Provide the (x, y) coordinate of the cell's center where the given text is located.  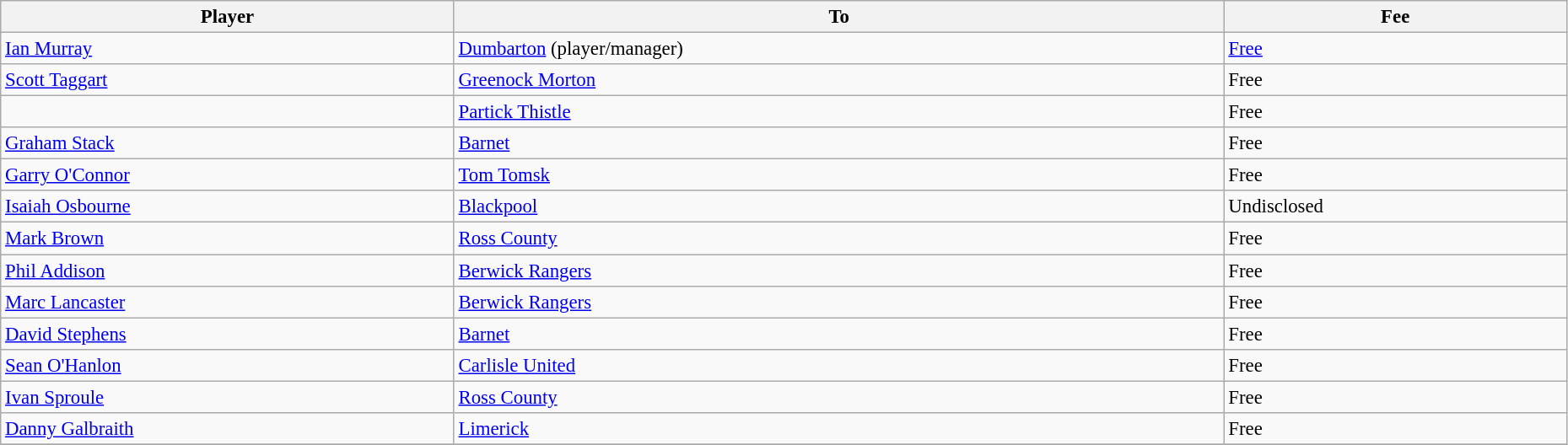
Undisclosed (1395, 206)
Garry O'Connor (228, 175)
Ian Murray (228, 49)
Partick Thistle (838, 112)
Ivan Sproule (228, 397)
Scott Taggart (228, 80)
Mark Brown (228, 239)
Tom Tomsk (838, 175)
Phil Addison (228, 271)
Blackpool (838, 206)
Fee (1395, 17)
Dumbarton (player/manager) (838, 49)
Isaiah Osbourne (228, 206)
David Stephens (228, 334)
To (838, 17)
Player (228, 17)
Danny Galbraith (228, 429)
Sean O'Hanlon (228, 365)
Carlisle United (838, 365)
Marc Lancaster (228, 302)
Greenock Morton (838, 80)
Limerick (838, 429)
Graham Stack (228, 143)
